From the cell containing the given text, extract its center point as (x, y) coordinate. 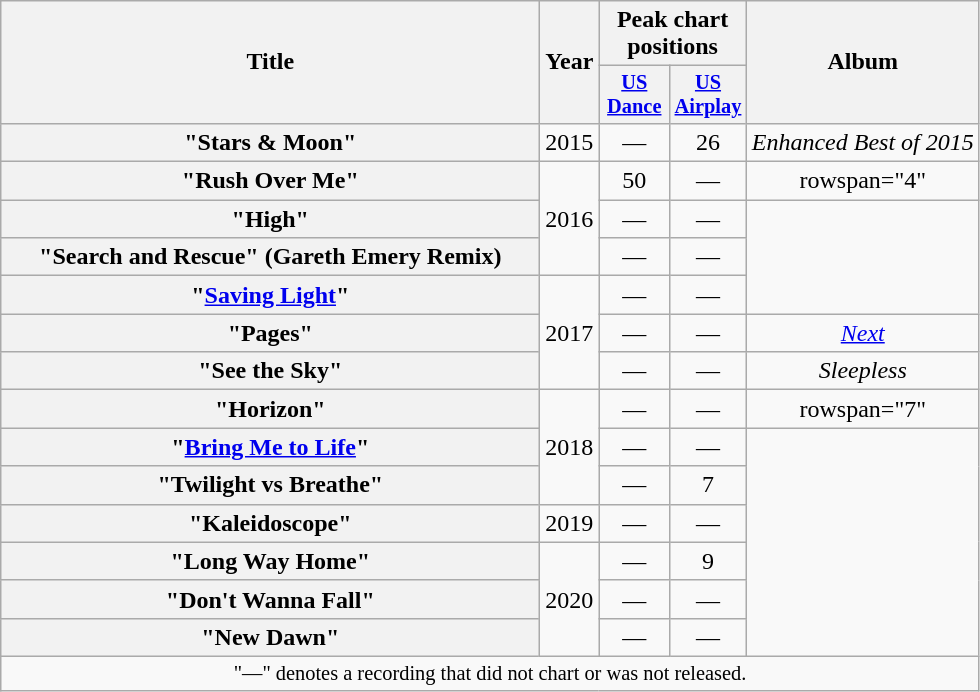
"Long Way Home" (270, 561)
2019 (570, 523)
Year (570, 62)
2020 (570, 599)
2018 (570, 447)
26 (708, 142)
"New Dawn" (270, 637)
"Bring Me to Life" (270, 447)
2017 (570, 333)
"See the Sky" (270, 371)
"Saving Light" (270, 295)
"Twilight vs Breathe" (270, 485)
"Horizon" (270, 409)
"Kaleidoscope" (270, 523)
9 (708, 561)
2015 (570, 142)
"Pages" (270, 333)
rowspan="4" (862, 181)
Sleepless (862, 371)
2016 (570, 219)
"Don't Wanna Fall" (270, 599)
"High" (270, 219)
Album (862, 62)
rowspan="7" (862, 409)
Peak chart positions (672, 34)
50 (634, 181)
"—" denotes a recording that did not chart or was not released. (490, 673)
Enhanced Best of 2015 (862, 142)
"Search and Rescue" (Gareth Emery Remix) (270, 257)
"Stars & Moon" (270, 142)
Title (270, 62)
USAirplay (708, 95)
"Rush Over Me" (270, 181)
USDance (634, 95)
Next (862, 333)
7 (708, 485)
